For the text-containing cell, return its midpoint in (X, Y) coordinate format. 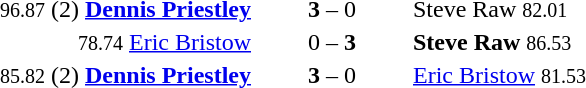
0 – 3 (332, 42)
